Return the (X, Y) coordinate for the center point of the cell that contains the specified text.  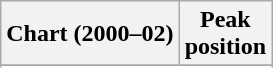
Chart (2000–02) (90, 34)
Peak position (225, 34)
